Return [x, y] of the center of cell containing provided text 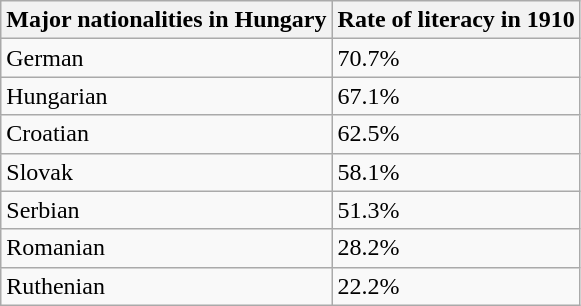
Slovak [166, 172]
Serbian [166, 210]
Hungarian [166, 96]
70.7% [456, 58]
62.5% [456, 134]
Rate of literacy in 1910 [456, 20]
Ruthenian [166, 286]
67.1% [456, 96]
Romanian [166, 248]
51.3% [456, 210]
German [166, 58]
22.2% [456, 286]
28.2% [456, 248]
58.1% [456, 172]
Major nationalities in Hungary [166, 20]
Croatian [166, 134]
